Search for the cell housing the specified text and yield its [X, Y] center coordinate. 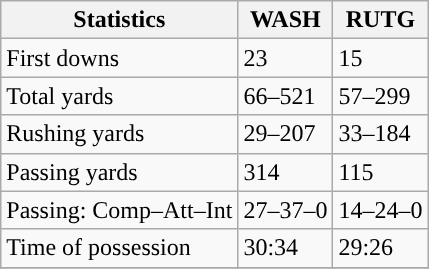
314 [286, 172]
23 [286, 58]
29–207 [286, 134]
RUTG [380, 20]
15 [380, 58]
57–299 [380, 96]
66–521 [286, 96]
30:34 [286, 248]
Rushing yards [120, 134]
Total yards [120, 96]
Passing yards [120, 172]
WASH [286, 20]
115 [380, 172]
27–37–0 [286, 210]
First downs [120, 58]
33–184 [380, 134]
Statistics [120, 20]
14–24–0 [380, 210]
29:26 [380, 248]
Passing: Comp–Att–Int [120, 210]
Time of possession [120, 248]
